Scan for the cell matching the given text and deliver its [X, Y] coordinate at center. 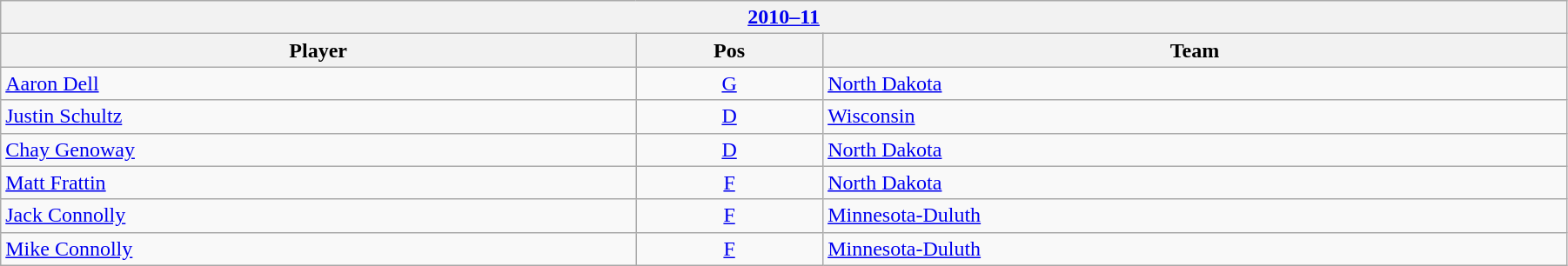
Team [1196, 50]
Chay Genoway [318, 150]
Pos [729, 50]
G [729, 83]
Matt Frattin [318, 183]
Mike Connolly [318, 249]
Player [318, 50]
2010–11 [784, 17]
Aaron Dell [318, 83]
Wisconsin [1196, 116]
Jack Connolly [318, 216]
Justin Schultz [318, 116]
